For the text-containing cell, return its midpoint in (X, Y) coordinate format. 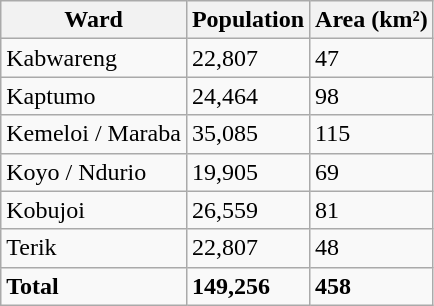
115 (372, 134)
69 (372, 172)
98 (372, 96)
24,464 (248, 96)
Area (km²) (372, 20)
26,559 (248, 210)
Terik (94, 248)
Kabwareng (94, 58)
81 (372, 210)
48 (372, 248)
19,905 (248, 172)
Kemeloi / Maraba (94, 134)
458 (372, 286)
Kobujoi (94, 210)
Koyo / Ndurio (94, 172)
47 (372, 58)
Kaptumo (94, 96)
Population (248, 20)
Ward (94, 20)
149,256 (248, 286)
35,085 (248, 134)
Total (94, 286)
